Return the [x, y] coordinate for the center point of the cell that contains the specified text.  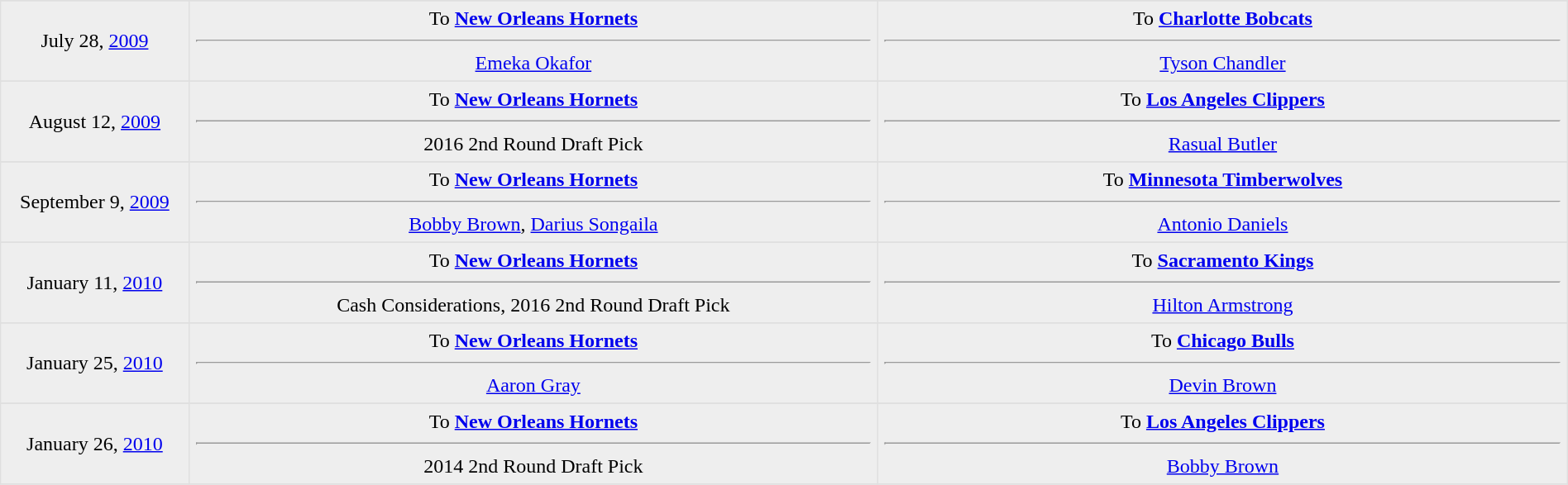
September 9, 2009 [94, 202]
To Chicago BullsDevin Brown [1223, 364]
To Los Angeles ClippersRasual Butler [1223, 121]
To Charlotte BobcatsTyson Chandler [1223, 41]
To New Orleans HornetsBobby Brown, Darius Songaila [533, 202]
January 25, 2010 [94, 364]
To New Orleans HornetsEmeka Okafor [533, 41]
To Sacramento KingsHilton Armstrong [1223, 283]
To New Orleans Hornets2014 2nd Round Draft Pick [533, 444]
To Los Angeles ClippersBobby Brown [1223, 444]
To New Orleans HornetsAaron Gray [533, 364]
To New Orleans Hornets2016 2nd Round Draft Pick [533, 121]
To New Orleans HornetsCash Considerations, 2016 2nd Round Draft Pick [533, 283]
August 12, 2009 [94, 121]
To Minnesota TimberwolvesAntonio Daniels [1223, 202]
January 11, 2010 [94, 283]
January 26, 2010 [94, 444]
July 28, 2009 [94, 41]
